Pinpoint the cell where the given text exists, returning its (X, Y) midpoint coordinate. 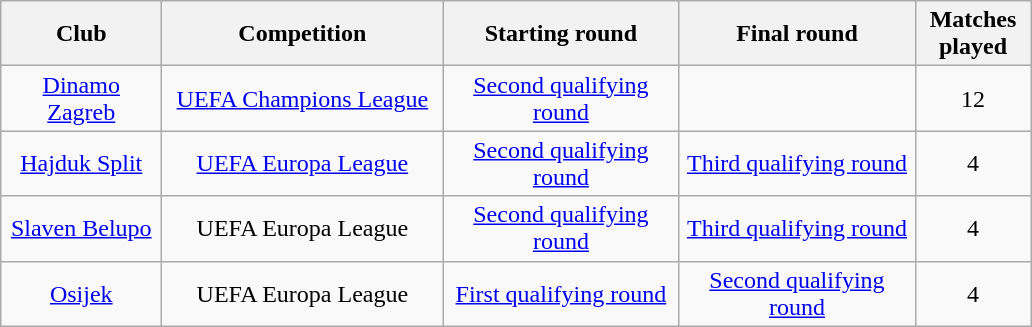
First qualifying round (561, 294)
Competition (302, 34)
Slaven Belupo (82, 228)
Club (82, 34)
Final round (797, 34)
UEFA Champions League (302, 98)
Dinamo Zagreb (82, 98)
Osijek (82, 294)
12 (973, 98)
Starting round (561, 34)
Hajduk Split (82, 164)
Matches played (973, 34)
